Provide the (x, y) coordinate of the cell's center where the given text is located.  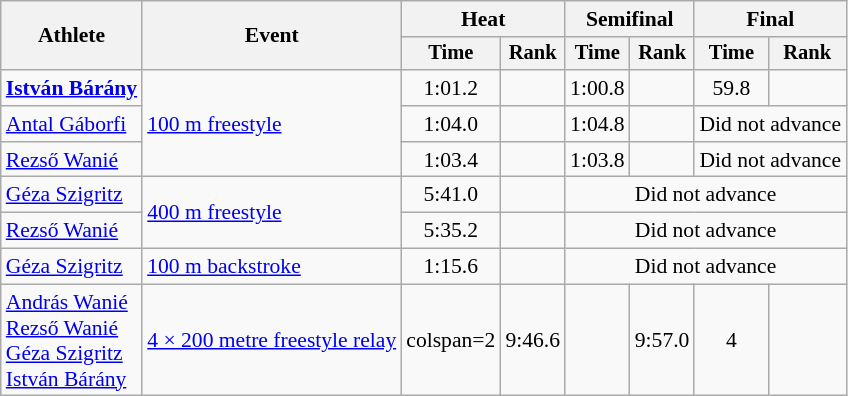
1:04.8 (598, 124)
Semifinal (630, 19)
4 × 200 metre freestyle relay (272, 340)
István Bárány (72, 88)
Final (770, 19)
1:04.0 (450, 124)
1:03.8 (598, 160)
400 m freestyle (272, 212)
András WaniéRezső WaniéGéza SzigritzIstván Bárány (72, 340)
5:35.2 (450, 231)
1:15.6 (450, 267)
9:57.0 (662, 340)
colspan=2 (450, 340)
5:41.0 (450, 195)
100 m backstroke (272, 267)
Antal Gáborfi (72, 124)
1:00.8 (598, 88)
Heat (483, 19)
9:46.6 (532, 340)
Event (272, 36)
59.8 (731, 88)
Athlete (72, 36)
1:03.4 (450, 160)
100 m freestyle (272, 124)
4 (731, 340)
1:01.2 (450, 88)
